From the cell containing the given text, extract its center point as [x, y] coordinate. 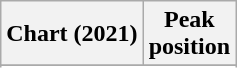
Chart (2021) [72, 34]
Peak position [189, 34]
